Return [X, Y] of the center of cell containing provided text 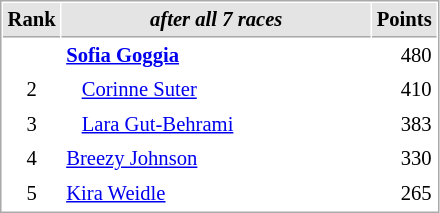
265 [404, 194]
Rank [32, 20]
480 [404, 56]
330 [404, 158]
Points [404, 20]
383 [404, 124]
2 [32, 90]
Lara Gut-Behrami [216, 124]
Corinne Suter [216, 90]
4 [32, 158]
after all 7 races [216, 20]
3 [32, 124]
410 [404, 90]
Kira Weidle [216, 194]
Sofia Goggia [216, 56]
Breezy Johnson [216, 158]
5 [32, 194]
